Determine the [X, Y] coordinate at the center of the cell enclosing the given text.  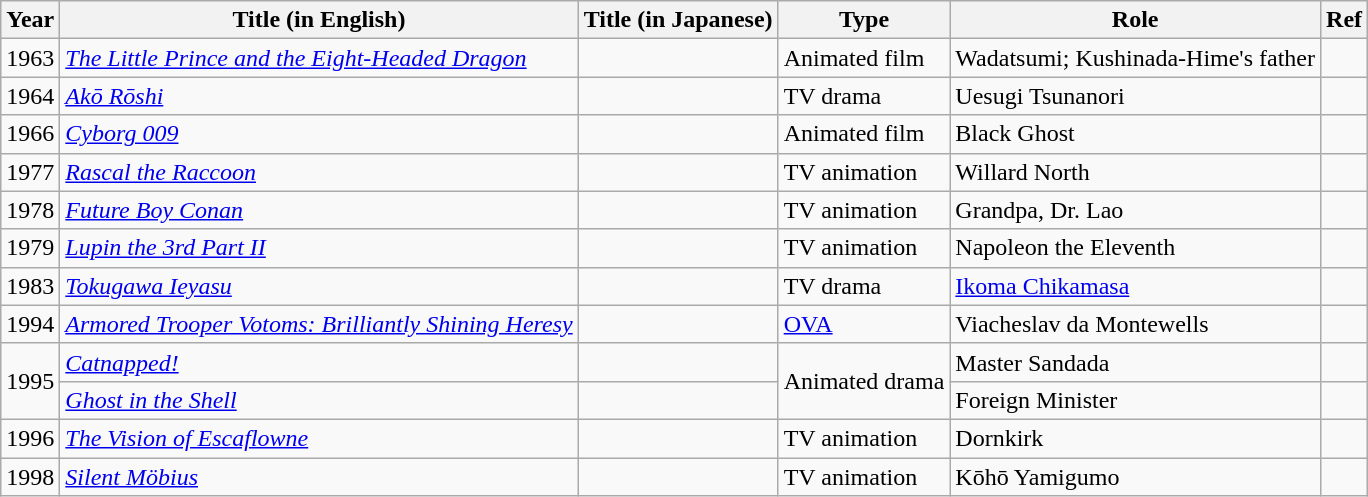
1979 [30, 248]
1963 [30, 58]
OVA [864, 324]
Dornkirk [1136, 438]
Grandpa, Dr. Lao [1136, 210]
1966 [30, 134]
Ikoma Chikamasa [1136, 286]
Wadatsumi; Kushinada-Hime's father [1136, 58]
Cyborg 009 [319, 134]
Ref [1344, 20]
Ghost in the Shell [319, 400]
Title (in English) [319, 20]
1998 [30, 477]
Year [30, 20]
Armored Trooper Votoms: Brilliantly Shining Heresy [319, 324]
1983 [30, 286]
Tokugawa Ieyasu [319, 286]
Black Ghost [1136, 134]
Uesugi Tsunanori [1136, 96]
1977 [30, 172]
1978 [30, 210]
Viacheslav da Montewells [1136, 324]
The Little Prince and the Eight-Headed Dragon [319, 58]
Title (in Japanese) [678, 20]
Napoleon the Eleventh [1136, 248]
1996 [30, 438]
1994 [30, 324]
Lupin the 3rd Part II [319, 248]
Type [864, 20]
Silent Möbius [319, 477]
Future Boy Conan [319, 210]
1964 [30, 96]
Akō Rōshi [319, 96]
Foreign Minister [1136, 400]
Role [1136, 20]
Rascal the Raccoon [319, 172]
Willard North [1136, 172]
The Vision of Escaflowne [319, 438]
Kōhō Yamigumo [1136, 477]
Animated drama [864, 381]
Catnapped! [319, 362]
Master Sandada [1136, 362]
1995 [30, 381]
